Scan for the cell matching the given text and deliver its (X, Y) coordinate at center. 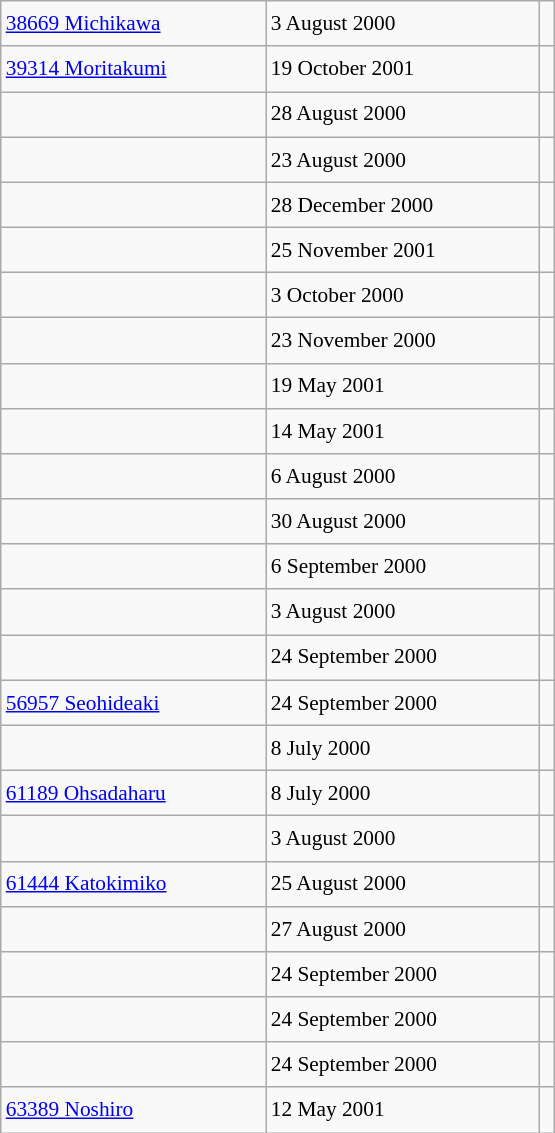
3 October 2000 (402, 296)
6 August 2000 (402, 476)
38669 Michikawa (134, 24)
23 November 2000 (402, 340)
39314 Moritakumi (134, 68)
30 August 2000 (402, 522)
61444 Katokimiko (134, 884)
19 May 2001 (402, 386)
63389 Noshiro (134, 1110)
27 August 2000 (402, 928)
56957 Seohideaki (134, 702)
25 November 2001 (402, 250)
12 May 2001 (402, 1110)
23 August 2000 (402, 160)
6 September 2000 (402, 566)
61189 Ohsadaharu (134, 792)
14 May 2001 (402, 430)
19 October 2001 (402, 68)
28 August 2000 (402, 114)
28 December 2000 (402, 204)
25 August 2000 (402, 884)
